From the cell containing the given text, extract its center point as (X, Y) coordinate. 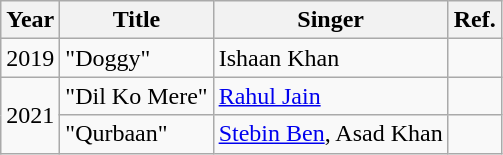
"Doggy" (136, 58)
Singer (330, 20)
"Qurbaan" (136, 134)
Ref. (474, 20)
Rahul Jain (330, 96)
Title (136, 20)
Year (30, 20)
2021 (30, 115)
"Dil Ko Mere" (136, 96)
Stebin Ben, Asad Khan (330, 134)
Ishaan Khan (330, 58)
2019 (30, 58)
